Locate the cell with the specified text and output its (X, Y) center coordinate. 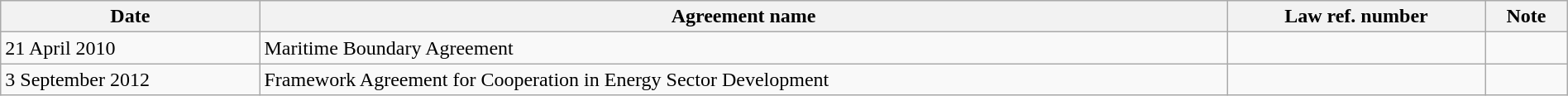
3 September 2012 (131, 79)
Framework Agreement for Cooperation in Energy Sector Development (743, 79)
21 April 2010 (131, 48)
Note (1527, 17)
Maritime Boundary Agreement (743, 48)
Date (131, 17)
Agreement name (743, 17)
Law ref. number (1356, 17)
